Return (x, y) of the center of cell containing provided text 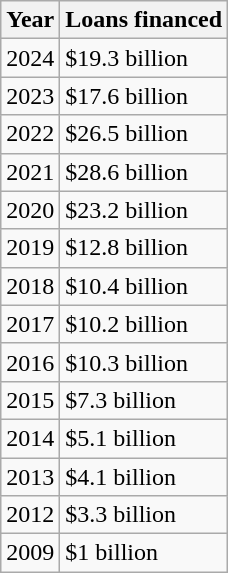
2017 (30, 324)
$7.3 billion (144, 400)
$5.1 billion (144, 438)
2018 (30, 286)
$1 billion (144, 553)
2014 (30, 438)
$3.3 billion (144, 515)
2024 (30, 58)
$10.3 billion (144, 362)
$10.2 billion (144, 324)
2023 (30, 96)
Year (30, 20)
2019 (30, 248)
2020 (30, 210)
$10.4 billion (144, 286)
$4.1 billion (144, 477)
2012 (30, 515)
2022 (30, 134)
2009 (30, 553)
2016 (30, 362)
$26.5 billion (144, 134)
2013 (30, 477)
2015 (30, 400)
Loans financed (144, 20)
$12.8 billion (144, 248)
2021 (30, 172)
$23.2 billion (144, 210)
$28.6 billion (144, 172)
$17.6 billion (144, 96)
$19.3 billion (144, 58)
